Output the (X, Y) coordinate of the center of the cell containing the given text.  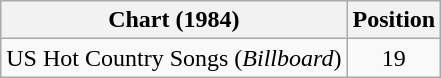
19 (394, 58)
Chart (1984) (174, 20)
Position (394, 20)
US Hot Country Songs (Billboard) (174, 58)
